Return the [x, y] coordinate for the center point of the cell that contains the specified text.  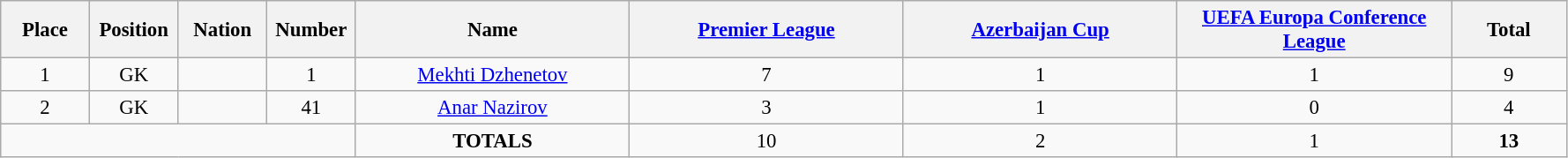
Place [46, 30]
TOTALS [492, 141]
Number [312, 30]
Azerbaijan Cup [1041, 30]
Name [492, 30]
Anar Nazirov [492, 108]
Premier League [767, 30]
Total [1510, 30]
9 [1510, 75]
13 [1510, 141]
4 [1510, 108]
3 [767, 108]
Nation [222, 30]
0 [1314, 108]
41 [312, 108]
UEFA Europa Conference League [1314, 30]
Position [134, 30]
10 [767, 141]
7 [767, 75]
Mekhti Dzhenetov [492, 75]
